For the text-containing cell, return its midpoint in (X, Y) coordinate format. 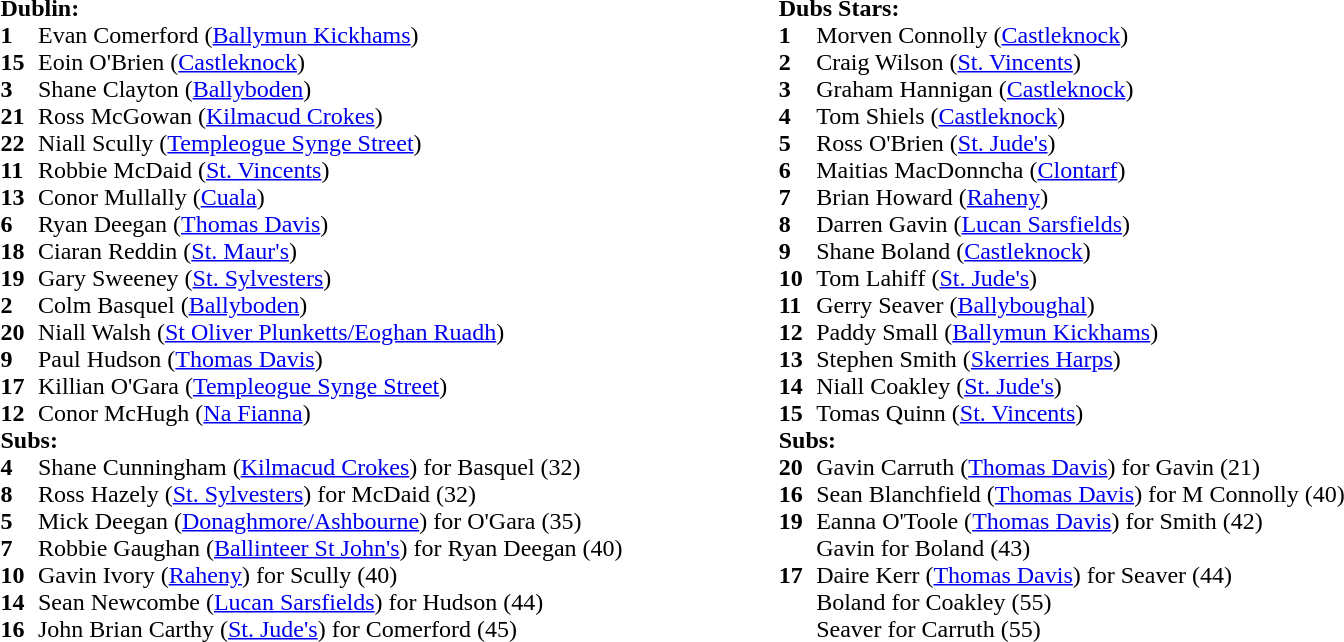
Eoin O'Brien (Castleknock) (330, 62)
22 (19, 144)
Evan Comerford (Ballymun Kickhams) (330, 36)
Gavin Ivory (Raheny) for Scully (40) (330, 576)
Sean Newcombe (Lucan Sarsfields) for Hudson (44) (330, 602)
Niall Scully (Templeogue Synge Street) (330, 144)
Colm Basquel (Ballyboden) (330, 306)
Shane Cunningham (Kilmacud Crokes) for Basquel (32) (330, 468)
Shane Clayton (Ballyboden) (330, 90)
Ciaran Reddin (St. Maur's) (330, 252)
Gary Sweeney (St. Sylvesters) (330, 278)
Paul Hudson (Thomas Davis) (330, 360)
Killian O'Gara (Templeogue Synge Street) (330, 386)
Robbie Gaughan (Ballinteer St John's) for Ryan Deegan (40) (330, 548)
Ryan Deegan (Thomas Davis) (330, 224)
Mick Deegan (Donaghmore/Ashbourne) for O'Gara (35) (330, 522)
Ross McGowan (Kilmacud Crokes) (330, 116)
Conor Mullally (Cuala) (330, 198)
Niall Walsh (St Oliver Plunketts/Eoghan Ruadh) (330, 332)
Ross Hazely (St. Sylvesters) for McDaid (32) (330, 494)
16 (798, 494)
21 (19, 116)
Conor McHugh (Na Fianna) (330, 414)
Robbie McDaid (St. Vincents) (330, 170)
Subs: (311, 440)
18 (19, 252)
